Find where the given text appears and provide that cell's center as [x, y] coordinate. 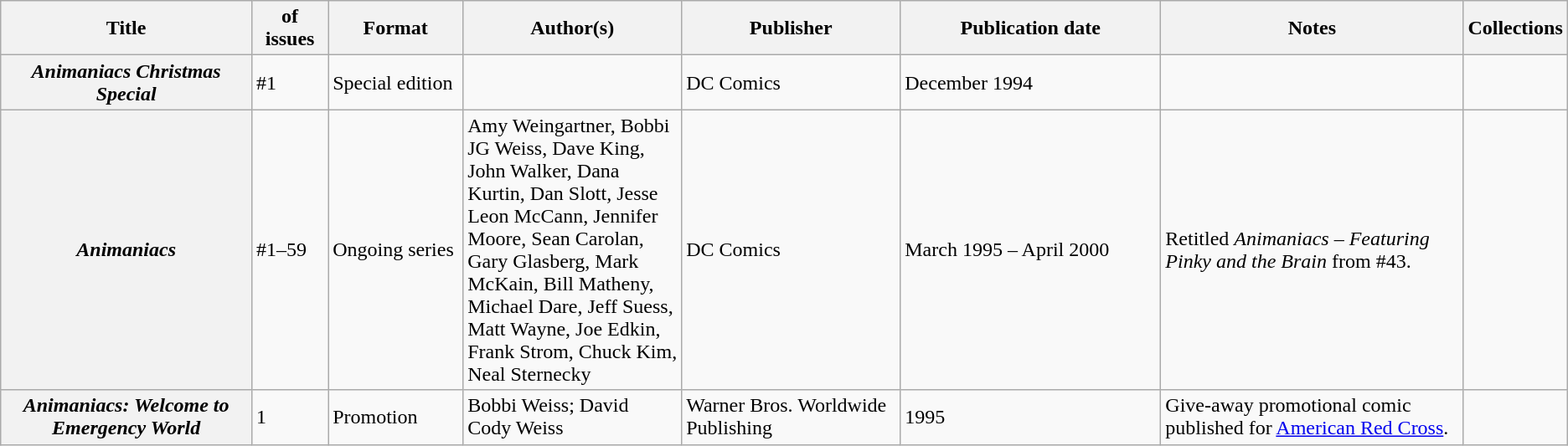
of issues [290, 28]
Publication date [1030, 28]
Promotion [395, 417]
Author(s) [573, 28]
December 1994 [1030, 82]
1 [290, 417]
Special edition [395, 82]
Ongoing series [395, 249]
#1 [290, 82]
March 1995 – April 2000 [1030, 249]
Format [395, 28]
Title [126, 28]
Animaniacs: Welcome to Emergency World [126, 417]
Warner Bros. Worldwide Publishing [791, 417]
Notes [1312, 28]
Give-away promotional comic published for American Red Cross. [1312, 417]
Retitled Animaniacs – Featuring Pinky and the Brain from #43. [1312, 249]
Collections [1515, 28]
Animaniacs Christmas Special [126, 82]
Publisher [791, 28]
Animaniacs [126, 249]
#1–59 [290, 249]
Bobbi Weiss; David Cody Weiss [573, 417]
1995 [1030, 417]
